Pinpoint the cell where the given text exists, returning its [x, y] midpoint coordinate. 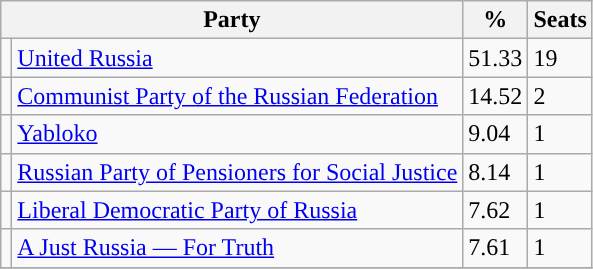
14.52 [496, 96]
8.14 [496, 172]
Party [232, 20]
Seats [560, 20]
51.33 [496, 58]
9.04 [496, 134]
Liberal Democratic Party of Russia [238, 210]
7.61 [496, 248]
19 [560, 58]
A Just Russia — For Truth [238, 248]
Yabloko [238, 134]
Communist Party of the Russian Federation [238, 96]
2 [560, 96]
% [496, 20]
Russian Party of Pensioners for Social Justice [238, 172]
United Russia [238, 58]
7.62 [496, 210]
